Scan for the cell matching the given text and deliver its (x, y) coordinate at center. 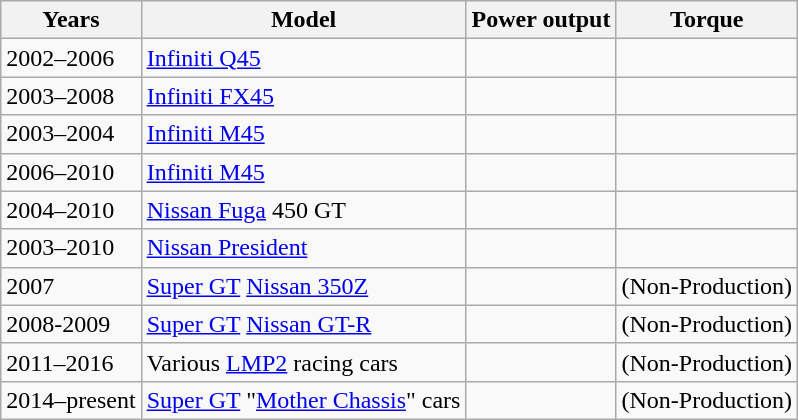
Power output (541, 20)
Nissan Fuga 450 GT (304, 210)
Nissan President (304, 248)
2003–2008 (71, 96)
Years (71, 20)
2007 (71, 286)
Infiniti Q45 (304, 58)
2011–2016 (71, 362)
Model (304, 20)
Super GT Nissan GT-R (304, 324)
2003–2004 (71, 134)
2006–2010 (71, 172)
Super GT Nissan 350Z (304, 286)
Torque (707, 20)
2014–present (71, 400)
2003–2010 (71, 248)
2004–2010 (71, 210)
2008-2009 (71, 324)
Super GT "Mother Chassis" cars (304, 400)
Various LMP2 racing cars (304, 362)
2002–2006 (71, 58)
Infiniti FX45 (304, 96)
